Determine the (x, y) coordinate at the center of the cell enclosing the given text.  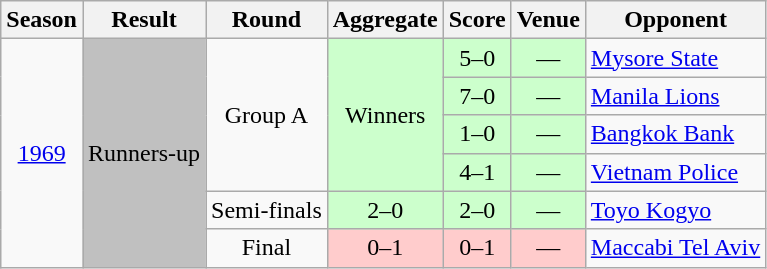
Result (144, 20)
Vietnam Police (675, 172)
5–0 (477, 58)
Manila Lions (675, 96)
Group A (267, 115)
Semi-finals (267, 210)
Opponent (675, 20)
Aggregate (385, 20)
1–0 (477, 134)
Toyo Kogyo (675, 210)
Venue (548, 20)
Runners-up (144, 153)
Maccabi Tel Aviv (675, 248)
1969 (42, 153)
Round (267, 20)
Final (267, 248)
7–0 (477, 96)
Season (42, 20)
Bangkok Bank (675, 134)
Mysore State (675, 58)
Score (477, 20)
Winners (385, 115)
4–1 (477, 172)
